Capture the cell that displays the provided text and extract its (x, y) central coordinate. 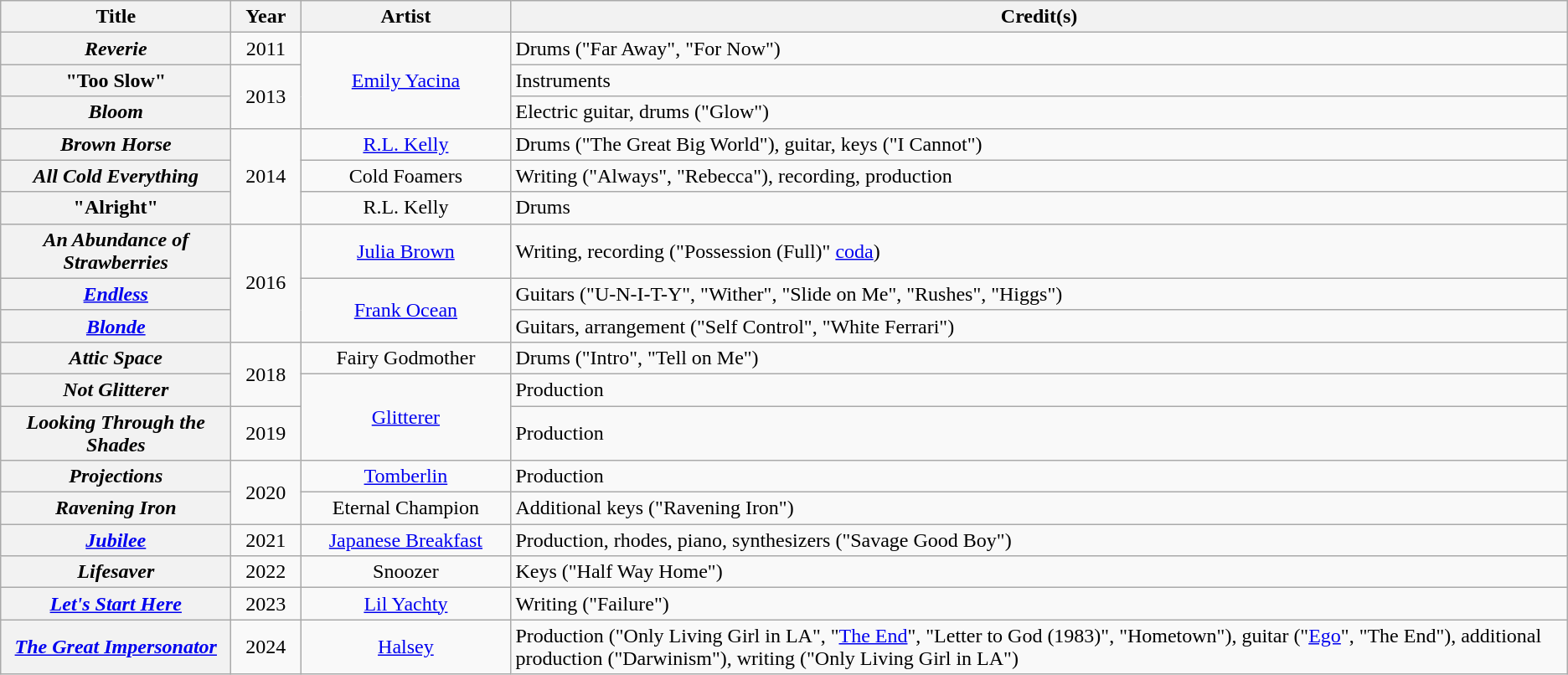
2016 (266, 283)
2019 (266, 432)
Projections (116, 477)
Ravening Iron (116, 508)
Snoozer (405, 572)
Reverie (116, 49)
Guitars ("U-N-I-T-Y", "Wither", "Slide on Me", "Rushes", "Higgs") (1039, 294)
Emily Yacina (405, 80)
Blonde (116, 326)
Endless (116, 294)
"Too Slow" (116, 80)
Jubilee (116, 540)
Eternal Champion (405, 508)
Production, rhodes, piano, synthesizers ("Savage Good Boy") (1039, 540)
Artist (405, 17)
Glitterer (405, 417)
Writing ("Failure") (1039, 604)
Title (116, 17)
Julia Brown (405, 251)
2024 (266, 647)
Instruments (1039, 80)
2020 (266, 492)
Brown Horse (116, 144)
Attic Space (116, 358)
Fairy Godmother (405, 358)
Additional keys ("Ravening Iron") (1039, 508)
2013 (266, 96)
Not Glitterer (116, 389)
Electric guitar, drums ("Glow") (1039, 112)
Cold Foamers (405, 176)
Credit(s) (1039, 17)
The Great Impersonator (116, 647)
Tomberlin (405, 477)
Drums ("The Great Big World"), guitar, keys ("I Cannot") (1039, 144)
Drums (1039, 208)
Drums ("Far Away", "For Now") (1039, 49)
An Abundance of Strawberries (116, 251)
2014 (266, 176)
Halsey (405, 647)
Frank Ocean (405, 310)
2021 (266, 540)
2023 (266, 604)
2011 (266, 49)
Bloom (116, 112)
Looking Through the Shades (116, 432)
Drums ("Intro", "Tell on Me") (1039, 358)
Writing, recording ("Possession (Full)" coda) (1039, 251)
2018 (266, 374)
"Alright" (116, 208)
Let's Start Here (116, 604)
Writing ("Always", "Rebecca"), recording, production (1039, 176)
2022 (266, 572)
Year (266, 17)
Lifesaver (116, 572)
Keys ("Half Way Home") (1039, 572)
Lil Yachty (405, 604)
Japanese Breakfast (405, 540)
All Cold Everything (116, 176)
Guitars, arrangement ("Self Control", "White Ferrari") (1039, 326)
